From the cell containing the given text, extract its center point as [x, y] coordinate. 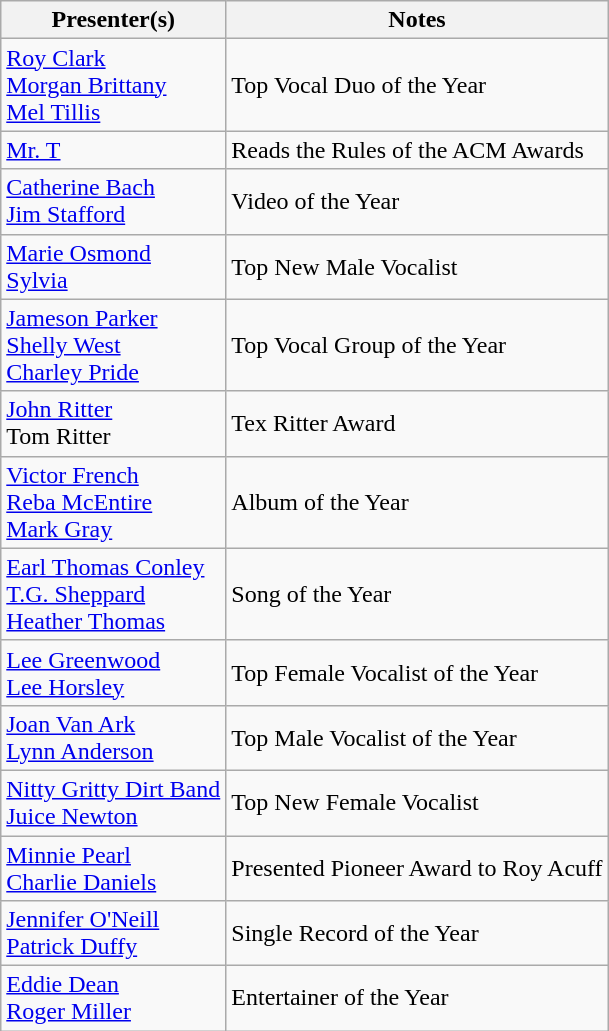
Presented Pioneer Award to Roy Acuff [417, 868]
Roy ClarkMorgan BrittanyMel Tillis [114, 85]
Presenter(s) [114, 20]
Catherine BachJim Stafford [114, 202]
Reads the Rules of the ACM Awards [417, 150]
Video of the Year [417, 202]
John RitterTom Ritter [114, 424]
Notes [417, 20]
Minnie PearlCharlie Daniels [114, 868]
Mr. T [114, 150]
Top Female Vocalist of the Year [417, 672]
Top Male Vocalist of the Year [417, 738]
Tex Ritter Award [417, 424]
Victor FrenchReba McEntireMark Gray [114, 502]
Top New Female Vocalist [417, 802]
Marie OsmondSylvia [114, 266]
Earl Thomas ConleyT.G. SheppardHeather Thomas [114, 594]
Single Record of the Year [417, 934]
Entertainer of the Year [417, 998]
Nitty Gritty Dirt BandJuice Newton [114, 802]
Jennifer O'NeillPatrick Duffy [114, 934]
Lee GreenwoodLee Horsley [114, 672]
Jameson ParkerShelly WestCharley Pride [114, 345]
Joan Van ArkLynn Anderson [114, 738]
Top Vocal Group of the Year [417, 345]
Top New Male Vocalist [417, 266]
Album of the Year [417, 502]
Top Vocal Duo of the Year [417, 85]
Eddie DeanRoger Miller [114, 998]
Song of the Year [417, 594]
